Provide the [X, Y] coordinate of the cell's center where the given text is located.  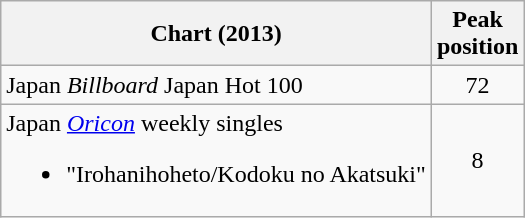
Peakposition [477, 34]
Japan Oricon weekly singles"Irohanihoheto/Kodoku no Akatsuki" [216, 160]
72 [477, 85]
Chart (2013) [216, 34]
Japan Billboard Japan Hot 100 [216, 85]
8 [477, 160]
